Determine the (X, Y) coordinate at the center of the cell enclosing the given text.  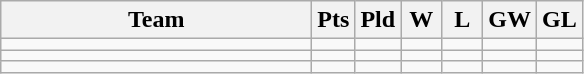
Pld (378, 20)
Pts (334, 20)
GW (510, 20)
W (422, 20)
L (462, 20)
Team (156, 20)
GL (559, 20)
